Return [x, y] of the center of cell containing provided text 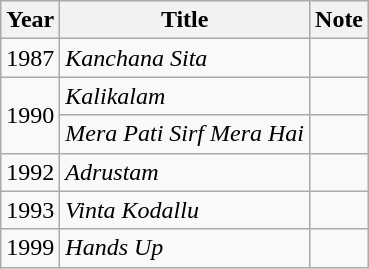
Title [185, 20]
Kalikalam [185, 96]
Year [30, 20]
Hands Up [185, 248]
Kanchana Sita [185, 58]
Adrustam [185, 172]
Mera Pati Sirf Mera Hai [185, 134]
Note [340, 20]
1987 [30, 58]
1993 [30, 210]
1992 [30, 172]
Vinta Kodallu [185, 210]
1999 [30, 248]
1990 [30, 115]
